Scan for the cell matching the given text and deliver its [X, Y] coordinate at center. 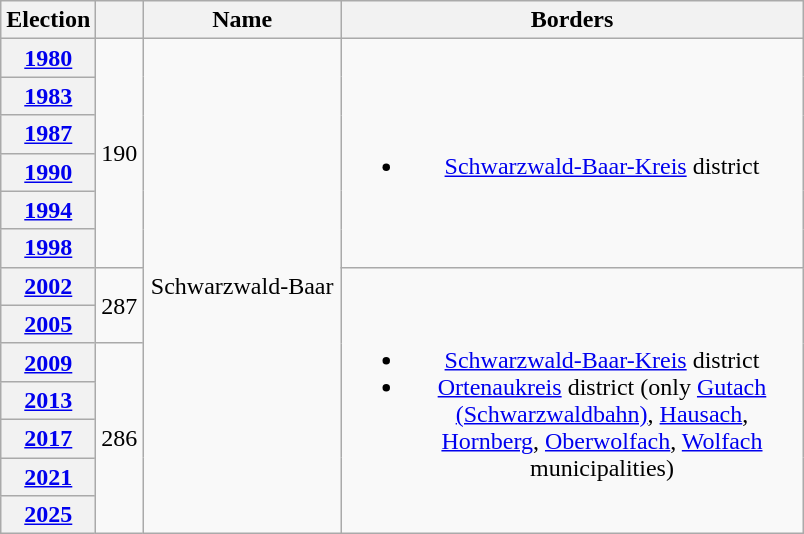
1983 [48, 96]
Borders [572, 20]
1990 [48, 172]
286 [120, 438]
Schwarzwald-Baar-Kreis district [572, 153]
Name [242, 20]
287 [120, 305]
1987 [48, 134]
190 [120, 153]
2021 [48, 477]
1998 [48, 248]
Schwarzwald-Baar-Kreis districtOrtenaukreis district (only Gutach (Schwarzwaldbahn), Hausach, Hornberg, Oberwolfach, Wolfach municipalities) [572, 400]
2005 [48, 324]
Schwarzwald-Baar [242, 286]
1994 [48, 210]
2002 [48, 286]
2013 [48, 400]
Election [48, 20]
2025 [48, 515]
2017 [48, 438]
2009 [48, 362]
1980 [48, 58]
